Extract the [X, Y] coordinate from the center of the cell holding the provided text.  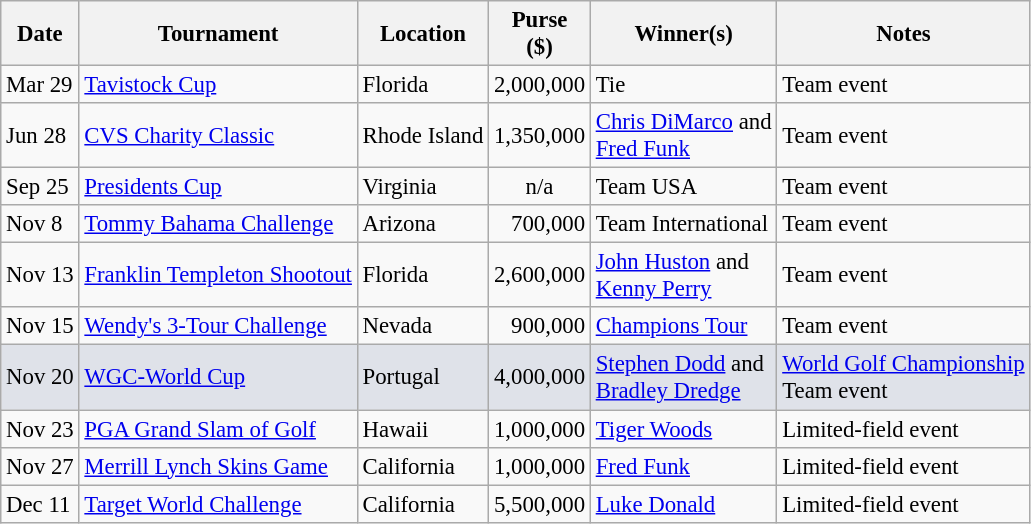
Location [422, 34]
Rhode Island [422, 136]
2,600,000 [540, 276]
Tommy Bahama Challenge [218, 224]
Mar 29 [40, 85]
Target World Challenge [218, 504]
WGC-World Cup [218, 378]
Nevada [422, 327]
Nov 15 [40, 327]
Franklin Templeton Shootout [218, 276]
PGA Grand Slam of Golf [218, 429]
Tiger Woods [684, 429]
5,500,000 [540, 504]
Tournament [218, 34]
Sep 25 [40, 187]
Fred Funk [684, 466]
Team International [684, 224]
Nov 23 [40, 429]
Tie [684, 85]
Arizona [422, 224]
1,350,000 [540, 136]
Date [40, 34]
Chris DiMarco and Fred Funk [684, 136]
Nov 13 [40, 276]
n/a [540, 187]
Portugal [422, 378]
World Golf ChampionshipTeam event [904, 378]
Tavistock Cup [218, 85]
900,000 [540, 327]
Virginia [422, 187]
Purse($) [540, 34]
Stephen Dodd and Bradley Dredge [684, 378]
CVS Charity Classic [218, 136]
Presidents Cup [218, 187]
Jun 28 [40, 136]
Luke Donald [684, 504]
Nov 20 [40, 378]
Notes [904, 34]
Dec 11 [40, 504]
Nov 8 [40, 224]
Team USA [684, 187]
Merrill Lynch Skins Game [218, 466]
4,000,000 [540, 378]
2,000,000 [540, 85]
Wendy's 3-Tour Challenge [218, 327]
Champions Tour [684, 327]
Hawaii [422, 429]
John Huston and Kenny Perry [684, 276]
Winner(s) [684, 34]
Nov 27 [40, 466]
700,000 [540, 224]
